Pinpoint the cell where the given text exists, returning its (X, Y) midpoint coordinate. 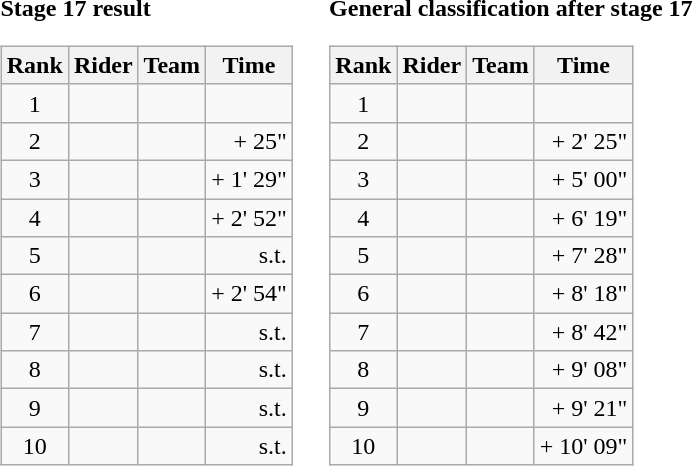
+ 25" (250, 141)
+ 6' 19" (584, 217)
+ 7' 28" (584, 256)
+ 2' 25" (584, 141)
+ 8' 42" (584, 332)
+ 8' 18" (584, 294)
+ 2' 52" (250, 217)
+ 10' 09" (584, 446)
+ 2' 54" (250, 294)
+ 9' 21" (584, 408)
+ 9' 08" (584, 370)
+ 1' 29" (250, 179)
+ 5' 00" (584, 179)
